Return the [x, y] coordinate for the center point of the cell that contains the specified text.  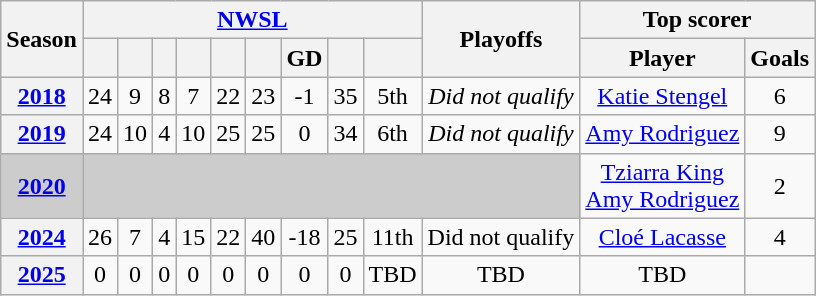
Amy Rodriguez [662, 134]
5th [392, 96]
Playoffs [501, 39]
6 [780, 96]
11th [392, 237]
Top scorer [698, 20]
Player [662, 58]
2018 [42, 96]
2025 [42, 275]
6th [392, 134]
2 [780, 186]
15 [194, 237]
Katie Stengel [662, 96]
23 [264, 96]
Season [42, 39]
-18 [304, 237]
34 [346, 134]
2019 [42, 134]
35 [346, 96]
40 [264, 237]
26 [100, 237]
Tziarra King Amy Rodriguez [662, 186]
Goals [780, 58]
8 [164, 96]
2024 [42, 237]
-1 [304, 96]
Cloé Lacasse [662, 237]
2020 [42, 186]
NWSL [252, 20]
GD [304, 58]
